Capture the cell that displays the provided text and extract its [X, Y] central coordinate. 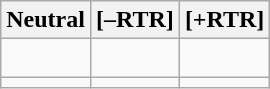
Neutral [46, 20]
[+RTR] [224, 20]
[–RTR] [134, 20]
